From the cell containing the given text, extract its center point as (x, y) coordinate. 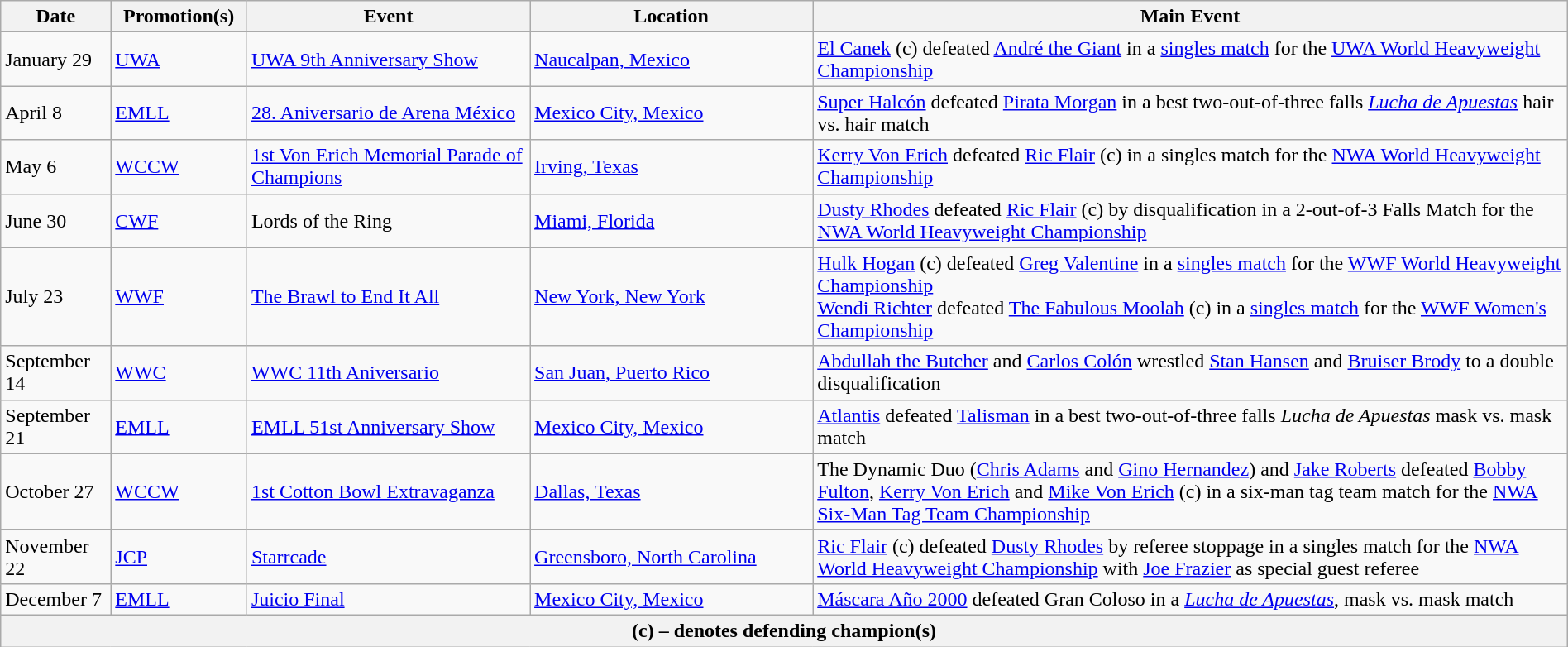
CWF (179, 220)
Juicio Final (388, 599)
January 29 (56, 60)
JCP (179, 556)
June 30 (56, 220)
Date (56, 17)
Main Event (1191, 17)
May 6 (56, 167)
1st Von Erich Memorial Parade of Champions (388, 167)
28. Aniversario de Arena México (388, 113)
El Canek (c) defeated André the Giant in a singles match for the UWA World Heavyweight Championship (1191, 60)
UWA (179, 60)
April 8 (56, 113)
WWF (179, 296)
The Brawl to End It All (388, 296)
Greensboro, North Carolina (672, 556)
WWC (179, 372)
July 23 (56, 296)
November 22 (56, 556)
Irving, Texas (672, 167)
WWC 11th Aniversario (388, 372)
New York, New York (672, 296)
Abdullah the Butcher and Carlos Colón wrestled Stan Hansen and Bruiser Brody to a double disqualification (1191, 372)
Promotion(s) (179, 17)
(c) – denotes defending champion(s) (784, 630)
October 27 (56, 491)
Kerry Von Erich defeated Ric Flair (c) in a singles match for the NWA World Heavyweight Championship (1191, 167)
September 21 (56, 427)
Dusty Rhodes defeated Ric Flair (c) by disqualification in a 2-out-of-3 Falls Match for the NWA World Heavyweight Championship (1191, 220)
Location (672, 17)
UWA 9th Anniversary Show (388, 60)
Event (388, 17)
Starrcade (388, 556)
Máscara Año 2000 defeated Gran Coloso in a Lucha de Apuestas, mask vs. mask match (1191, 599)
Dallas, Texas (672, 491)
Atlantis defeated Talisman in a best two-out-of-three falls Lucha de Apuestas mask vs. mask match (1191, 427)
Miami, Florida (672, 220)
Naucalpan, Mexico (672, 60)
1st Cotton Bowl Extravaganza (388, 491)
Lords of the Ring (388, 220)
EMLL 51st Anniversary Show (388, 427)
September 14 (56, 372)
Super Halcón defeated Pirata Morgan in a best two-out-of-three falls Lucha de Apuestas hair vs. hair match (1191, 113)
San Juan, Puerto Rico (672, 372)
December 7 (56, 599)
